Extract the (x, y) coordinate from the center of the cell holding the provided text.  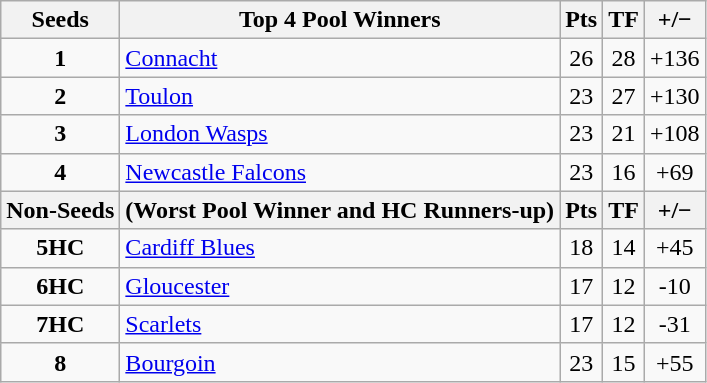
7HC (60, 324)
26 (582, 58)
London Wasps (340, 134)
Newcastle Falcons (340, 172)
5HC (60, 248)
Scarlets (340, 324)
Top 4 Pool Winners (340, 20)
Bourgoin (340, 362)
Seeds (60, 20)
-31 (674, 324)
Non-Seeds (60, 210)
Toulon (340, 96)
28 (624, 58)
15 (624, 362)
1 (60, 58)
3 (60, 134)
Gloucester (340, 286)
+136 (674, 58)
Connacht (340, 58)
8 (60, 362)
-10 (674, 286)
21 (624, 134)
Cardiff Blues (340, 248)
+108 (674, 134)
(Worst Pool Winner and HC Runners-up) (340, 210)
16 (624, 172)
+130 (674, 96)
27 (624, 96)
2 (60, 96)
18 (582, 248)
4 (60, 172)
+55 (674, 362)
+69 (674, 172)
+45 (674, 248)
6HC (60, 286)
14 (624, 248)
